Extract the (x, y) coordinate from the center of the cell holding the provided text.  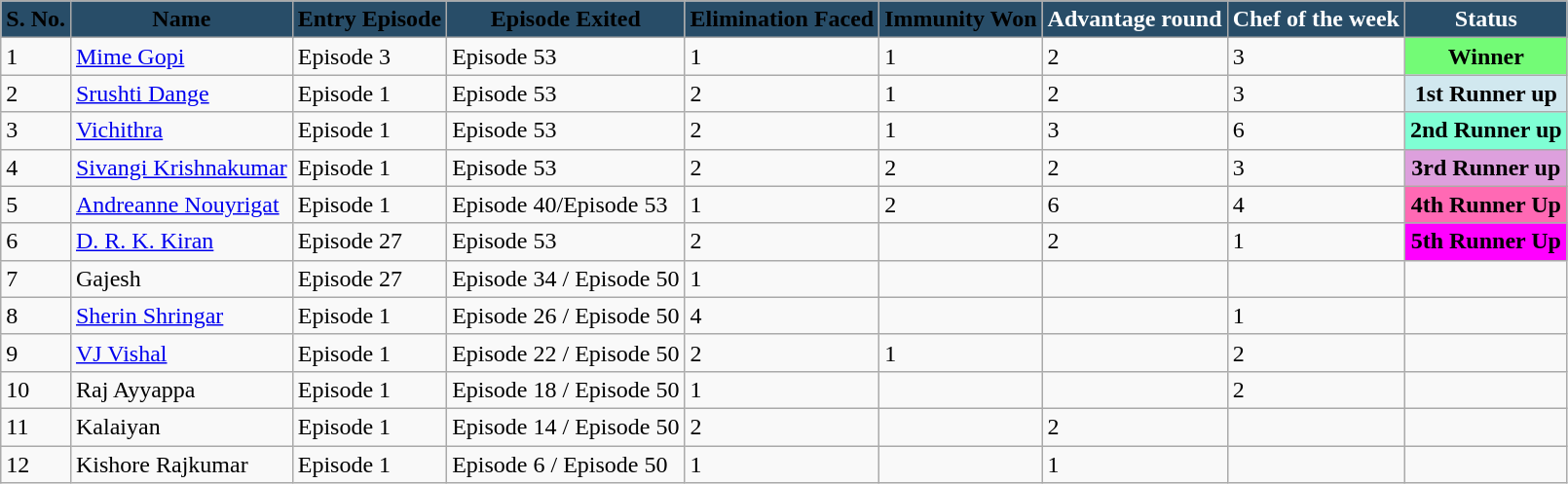
3rd Runner up (1486, 168)
10 (36, 390)
7 (36, 279)
Kishore Rajkumar (181, 465)
9 (36, 353)
4th Runner Up (1486, 205)
Status (1486, 19)
Episode 22 / Episode 50 (566, 353)
Entry Episode (369, 19)
Winner (1486, 56)
Andreanne Nouyrigat (181, 205)
Episode 40/Episode 53 (566, 205)
Episode 18 / Episode 50 (566, 390)
VJ Vishal (181, 353)
5 (36, 205)
Kalaiyan (181, 427)
Episode Exited (566, 19)
Chef of the week (1316, 19)
Episode 6 / Episode 50 (566, 465)
S. No. (36, 19)
Elimination Faced (782, 19)
Vichithra (181, 130)
Raj Ayyappa (181, 390)
5th Runner Up (1486, 242)
Immunity Won (960, 19)
Sherin Shringar (181, 316)
Mime Gopi (181, 56)
8 (36, 316)
Episode 3 (369, 56)
2nd Runner up (1486, 130)
Gajesh (181, 279)
11 (36, 427)
Name (181, 19)
12 (36, 465)
Srushti Dange (181, 93)
Sivangi Krishnakumar (181, 168)
Episode 34 / Episode 50 (566, 279)
Episode 14 / Episode 50 (566, 427)
D. R. K. Kiran (181, 242)
1st Runner up (1486, 93)
Advantage round (1135, 19)
Episode 26 / Episode 50 (566, 316)
